Detect which cell encompasses the target text, then output its (x, y) center coordinate. 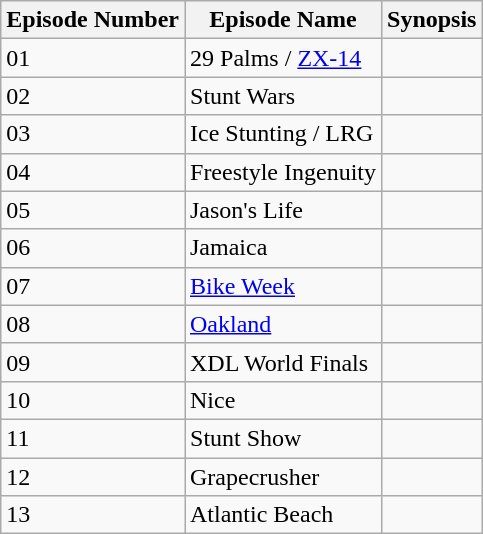
Stunt Wars (282, 96)
Freestyle Ingenuity (282, 172)
04 (93, 172)
Episode Number (93, 20)
12 (93, 477)
07 (93, 286)
01 (93, 58)
Bike Week (282, 286)
05 (93, 210)
03 (93, 134)
Episode Name (282, 20)
Jason's Life (282, 210)
10 (93, 400)
Grapecrusher (282, 477)
13 (93, 515)
Synopsis (432, 20)
XDL World Finals (282, 362)
08 (93, 324)
11 (93, 438)
Oakland (282, 324)
Nice (282, 400)
Ice Stunting / LRG (282, 134)
Atlantic Beach (282, 515)
02 (93, 96)
29 Palms / ZX-14 (282, 58)
09 (93, 362)
06 (93, 248)
Stunt Show (282, 438)
Jamaica (282, 248)
